Detect which cell encompasses the target text, then output its [x, y] center coordinate. 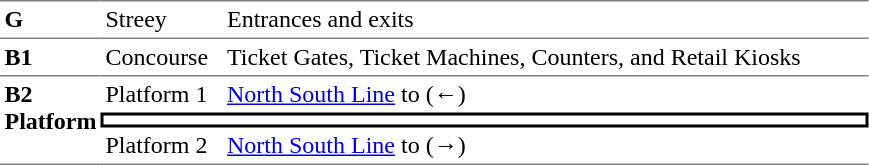
Concourse [162, 58]
Platform 1 [162, 94]
B1 [50, 58]
G [50, 20]
Ticket Gates, Ticket Machines, Counters, and Retail Kiosks [545, 58]
Entrances and exits [545, 20]
Streey [162, 20]
North South Line to (←) [545, 94]
B2Platform [50, 120]
